For the text-containing cell, return its midpoint in [x, y] coordinate format. 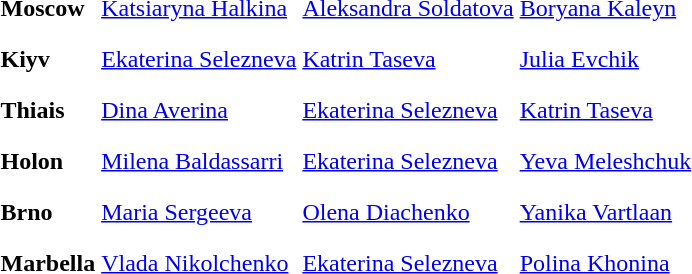
Milena Baldassarri [199, 161]
Olena Diachenko [408, 212]
Dina Averina [199, 110]
Maria Sergeeva [199, 212]
Katrin Taseva [408, 59]
